Extract the [X, Y] coordinate from the center of the cell holding the provided text.  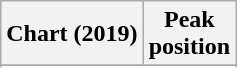
Peakposition [189, 34]
Chart (2019) [72, 34]
